Return the [x, y] coordinate for the center point of the cell that contains the specified text.  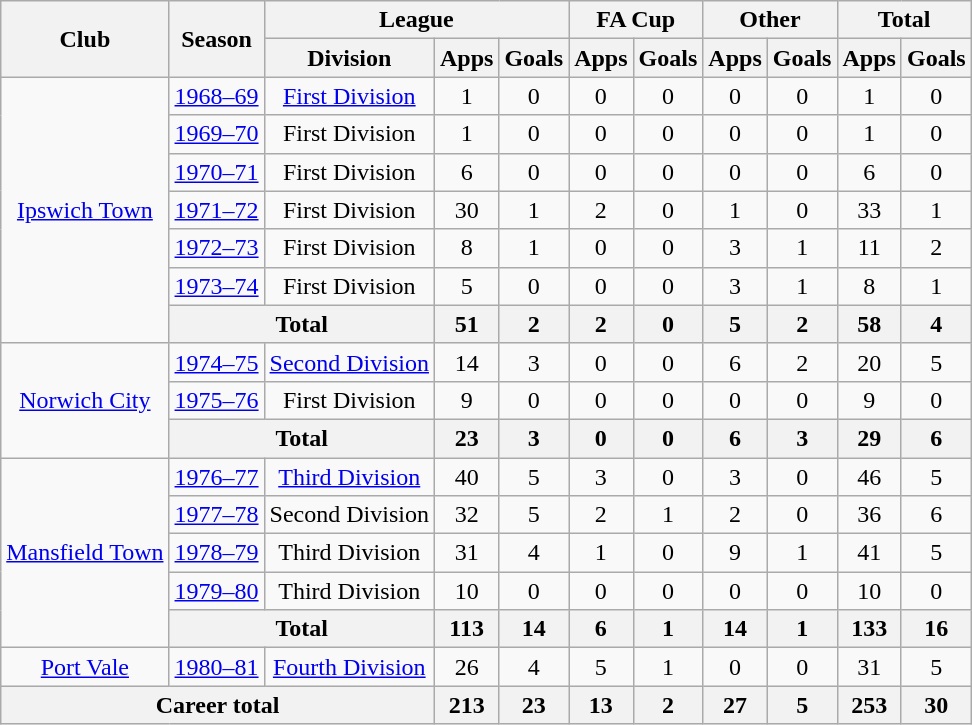
1974–75 [216, 362]
1975–76 [216, 400]
1978–79 [216, 553]
League [416, 20]
1977–78 [216, 515]
Season [216, 39]
FA Cup [636, 20]
1970–71 [216, 172]
253 [869, 705]
Mansfield Town [85, 553]
Fourth Division [349, 667]
36 [869, 515]
Career total [218, 705]
Division [349, 58]
13 [601, 705]
1969–70 [216, 134]
58 [869, 324]
213 [466, 705]
Club [85, 39]
Other [770, 20]
Norwich City [85, 400]
1973–74 [216, 286]
1971–72 [216, 210]
41 [869, 553]
51 [466, 324]
1976–77 [216, 477]
16 [936, 629]
46 [869, 477]
27 [735, 705]
133 [869, 629]
33 [869, 210]
Port Vale [85, 667]
20 [869, 362]
26 [466, 667]
1980–81 [216, 667]
1979–80 [216, 591]
32 [466, 515]
1968–69 [216, 96]
11 [869, 248]
40 [466, 477]
113 [466, 629]
29 [869, 438]
Ipswich Town [85, 210]
1972–73 [216, 248]
